Identify which cell holds the provided text, then report its (X, Y) central coordinate. 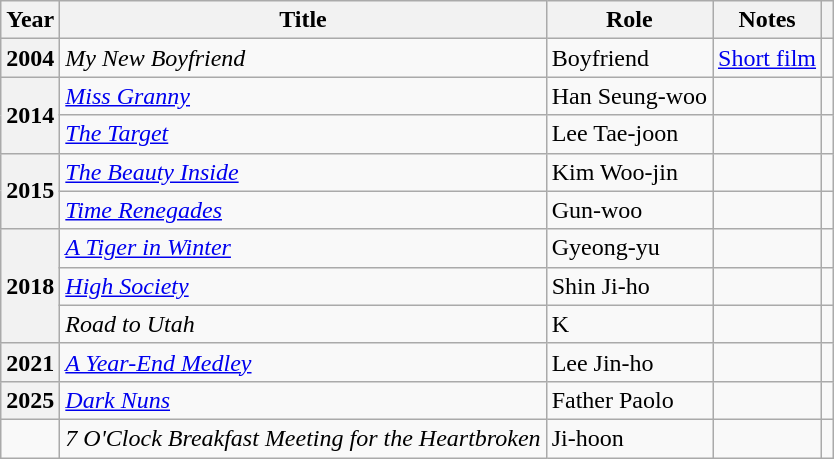
Short film (766, 58)
K (629, 324)
Dark Nuns (303, 400)
Ji-hoon (629, 438)
7 O'Clock Breakfast Meeting for the Heartbroken (303, 438)
Year (30, 20)
Kim Woo-jin (629, 172)
Gun-woo (629, 210)
Role (629, 20)
2021 (30, 362)
Time Renegades (303, 210)
Title (303, 20)
Notes (766, 20)
Gyeong-yu (629, 248)
A Tiger in Winter (303, 248)
High Society (303, 286)
The Beauty Inside (303, 172)
Miss Granny (303, 96)
My New Boyfriend (303, 58)
2014 (30, 115)
Lee Tae-joon (629, 134)
Han Seung-woo (629, 96)
A Year-End Medley (303, 362)
2004 (30, 58)
Father Paolo (629, 400)
The Target (303, 134)
Boyfriend (629, 58)
2025 (30, 400)
Lee Jin-ho (629, 362)
2018 (30, 286)
Shin Ji-ho (629, 286)
Road to Utah (303, 324)
2015 (30, 191)
